Search for the cell housing the specified text and yield its (X, Y) center coordinate. 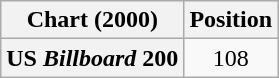
Position (231, 20)
US Billboard 200 (92, 58)
Chart (2000) (92, 20)
108 (231, 58)
